Determine the (X, Y) coordinate at the center of the cell enclosing the given text.  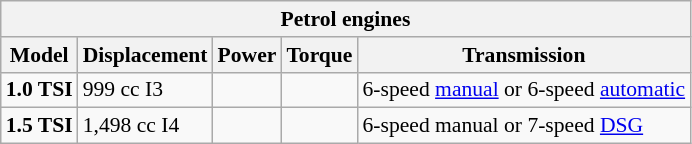
1.5 TSI (40, 126)
6-speed manual or 7-speed DSG (524, 126)
1.0 TSI (40, 90)
Power (248, 55)
Petrol engines (346, 19)
Torque (319, 55)
6-speed manual or 6-speed automatic (524, 90)
1,498 cc I4 (146, 126)
999 cc I3 (146, 90)
Displacement (146, 55)
Transmission (524, 55)
Model (40, 55)
